Detect which cell encompasses the target text, then output its (X, Y) center coordinate. 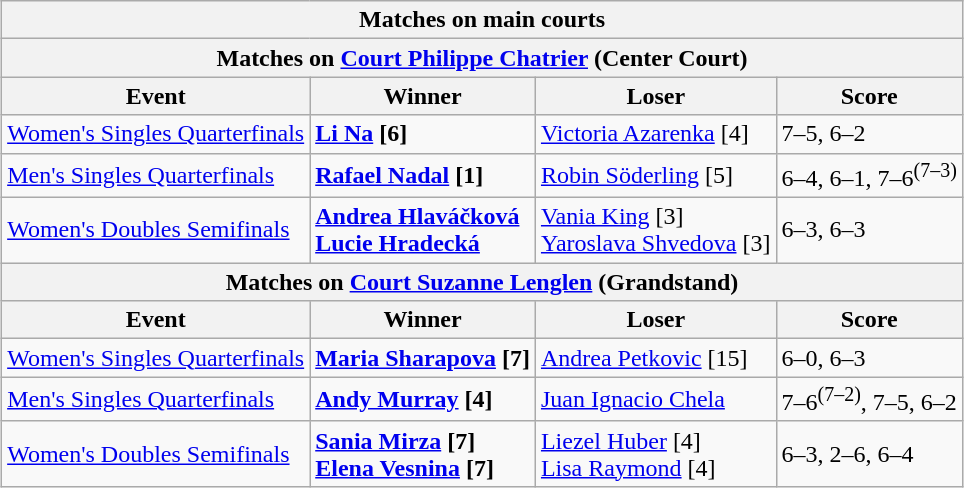
Victoria Azarenka [4] (656, 134)
6–3, 6–3 (869, 230)
Matches on main courts (482, 20)
Andrea Hlaváčková Lucie Hradecká (423, 230)
6–0, 6–3 (869, 358)
Robin Söderling [5] (656, 176)
Andrea Petkovic [15] (656, 358)
Maria Sharapova [7] (423, 358)
7–6(7–2), 7–5, 6–2 (869, 400)
Vania King [3] Yaroslava Shvedova [3] (656, 230)
6–3, 2–6, 6–4 (869, 454)
Andy Murray [4] (423, 400)
Sania Mirza [7] Elena Vesnina [7] (423, 454)
Rafael Nadal [1] (423, 176)
Matches on Court Suzanne Lenglen (Grandstand) (482, 282)
6–4, 6–1, 7–6(7–3) (869, 176)
Liezel Huber [4] Lisa Raymond [4] (656, 454)
Li Na [6] (423, 134)
Matches on Court Philippe Chatrier (Center Court) (482, 58)
Juan Ignacio Chela (656, 400)
7–5, 6–2 (869, 134)
